Return the (X, Y) coordinate for the center point of the cell that contains the specified text.  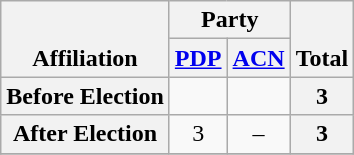
– (258, 134)
Before Election (86, 96)
PDP (198, 58)
Total (322, 39)
After Election (86, 134)
ACN (258, 58)
Party (230, 20)
Affiliation (86, 39)
